Return (x, y) of the center of cell containing provided text 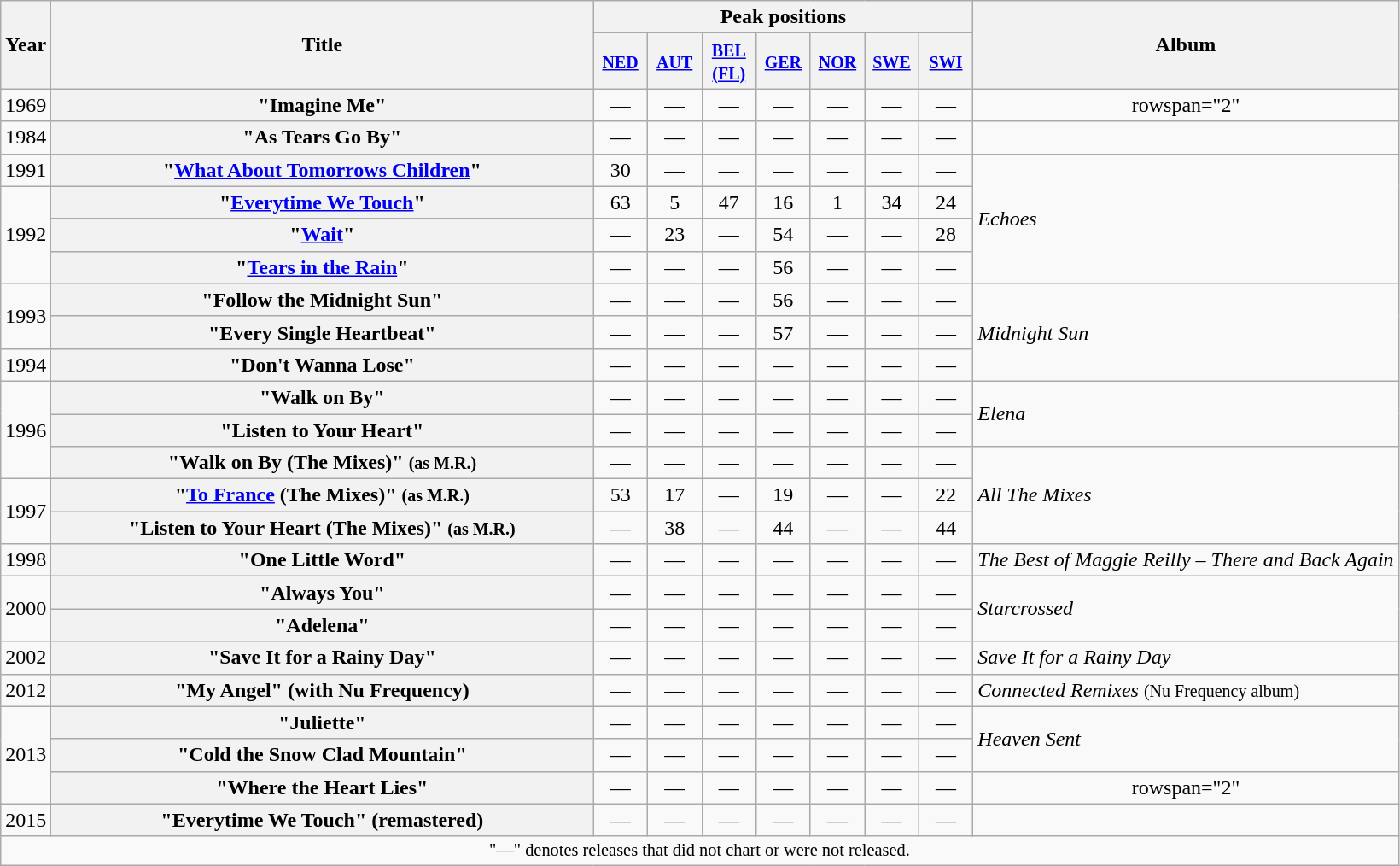
Connected Remixes (Nu Frequency album) (1186, 690)
SWI (946, 61)
Starcrossed (1186, 609)
2000 (26, 609)
NED (621, 61)
1993 (26, 316)
Heaven Sent (1186, 739)
47 (729, 202)
"Tears in the Rain" (323, 267)
"Adelena" (323, 625)
1991 (26, 170)
2012 (26, 690)
Peak positions (784, 17)
16 (784, 202)
"One Little Word" (323, 560)
2002 (26, 658)
"Where the Heart Lies" (323, 787)
"What About Tomorrows Children" (323, 170)
34 (892, 202)
"To France (The Mixes)" (as M.R.) (323, 495)
38 (674, 528)
22 (946, 495)
"Save It for a Rainy Day" (323, 658)
"Walk on By" (323, 397)
"Listen to Your Heart (The Mixes)" (as M.R.) (323, 528)
23 (674, 235)
30 (621, 170)
AUT (674, 61)
1 (837, 202)
63 (621, 202)
24 (946, 202)
GER (784, 61)
"Follow the Midnight Sun" (323, 300)
The Best of Maggie Reilly – There and Back Again (1186, 560)
"Everytime We Touch" (remastered) (323, 820)
1969 (26, 105)
"Everytime We Touch" (323, 202)
53 (621, 495)
1996 (26, 430)
Album (1186, 44)
"Don't Wanna Lose" (323, 365)
28 (946, 235)
54 (784, 235)
2013 (26, 755)
BEL(FL) (729, 61)
1984 (26, 138)
5 (674, 202)
"As Tears Go By" (323, 138)
57 (784, 332)
1994 (26, 365)
1997 (26, 512)
Year (26, 44)
"Walk on By (The Mixes)" (as M.R.) (323, 463)
"—" denotes releases that did not chart or were not released. (700, 851)
1998 (26, 560)
Midnight Sun (1186, 332)
Elena (1186, 413)
"Wait" (323, 235)
NOR (837, 61)
"Always You" (323, 593)
1992 (26, 235)
SWE (892, 61)
"Imagine Me" (323, 105)
"My Angel" (with Nu Frequency) (323, 690)
2015 (26, 820)
All The Mixes (1186, 495)
17 (674, 495)
Echoes (1186, 219)
"Juliette" (323, 723)
"Cold the Snow Clad Mountain" (323, 755)
19 (784, 495)
Title (323, 44)
Save It for a Rainy Day (1186, 658)
"Every Single Heartbeat" (323, 332)
"Listen to Your Heart" (323, 430)
